From the cell containing the given text, extract its center point as (X, Y) coordinate. 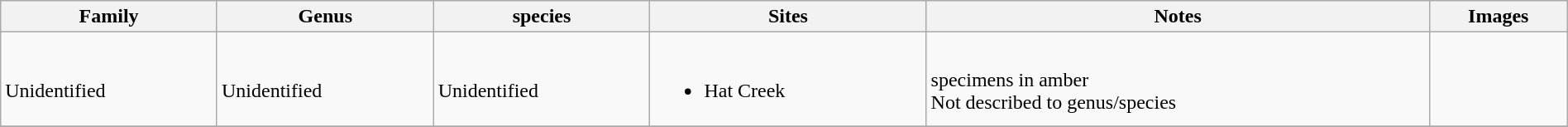
Notes (1178, 17)
Hat Creek (788, 80)
species (542, 17)
specimens in amberNot described to genus/species (1178, 80)
Family (109, 17)
Genus (325, 17)
Sites (788, 17)
Images (1499, 17)
